Output the (x, y) coordinate of the center of the cell containing the given text.  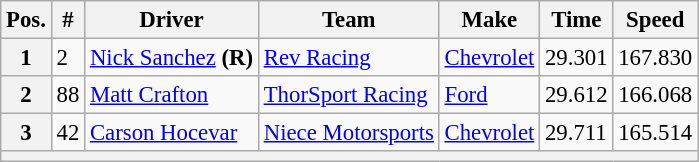
29.612 (576, 95)
Matt Crafton (172, 95)
166.068 (656, 95)
29.301 (576, 58)
Ford (489, 95)
165.514 (656, 133)
Niece Motorsports (348, 133)
3 (26, 133)
Pos. (26, 20)
Carson Hocevar (172, 133)
Speed (656, 20)
Make (489, 20)
Time (576, 20)
Rev Racing (348, 58)
Driver (172, 20)
29.711 (576, 133)
# (68, 20)
Team (348, 20)
1 (26, 58)
88 (68, 95)
167.830 (656, 58)
Nick Sanchez (R) (172, 58)
42 (68, 133)
ThorSport Racing (348, 95)
